Scan for the cell matching the given text and deliver its [x, y] coordinate at center. 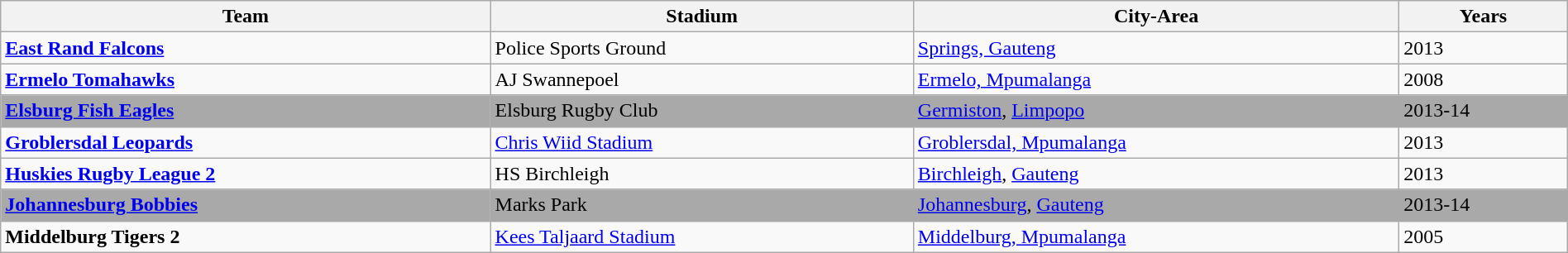
Marks Park [701, 205]
Chris Wiid Stadium [701, 142]
Ermelo, Mpumalanga [1156, 79]
Police Sports Ground [701, 48]
City-Area [1156, 17]
East Rand Falcons [246, 48]
2005 [1484, 236]
Elsburg Fish Eagles [246, 111]
HS Birchleigh [701, 174]
AJ Swannepoel [701, 79]
Middelburg Tigers 2 [246, 236]
Middelburg, Mpumalanga [1156, 236]
Johannesburg Bobbies [246, 205]
Team [246, 17]
Huskies Rugby League 2 [246, 174]
Years [1484, 17]
Johannesburg, Gauteng [1156, 205]
Elsburg Rugby Club [701, 111]
Germiston, Limpopo [1156, 111]
Springs, Gauteng [1156, 48]
2008 [1484, 79]
Groblersdal, Mpumalanga [1156, 142]
Birchleigh, Gauteng [1156, 174]
Stadium [701, 17]
Ermelo Tomahawks [246, 79]
Groblersdal Leopards [246, 142]
Kees Taljaard Stadium [701, 236]
